Extract the (x, y) coordinate from the center of the cell holding the provided text.  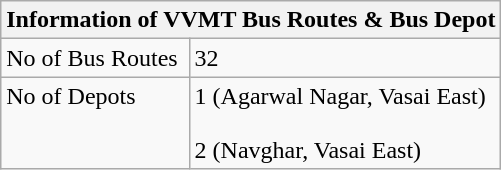
No of Bus Routes (95, 58)
1 (Agarwal Nagar, Vasai East)2 (Navghar, Vasai East) (345, 123)
32 (345, 58)
No of Depots (95, 123)
Information of VVMT Bus Routes & Bus Depot (251, 20)
